Provide the (x, y) coordinate of the cell's center where the given text is located.  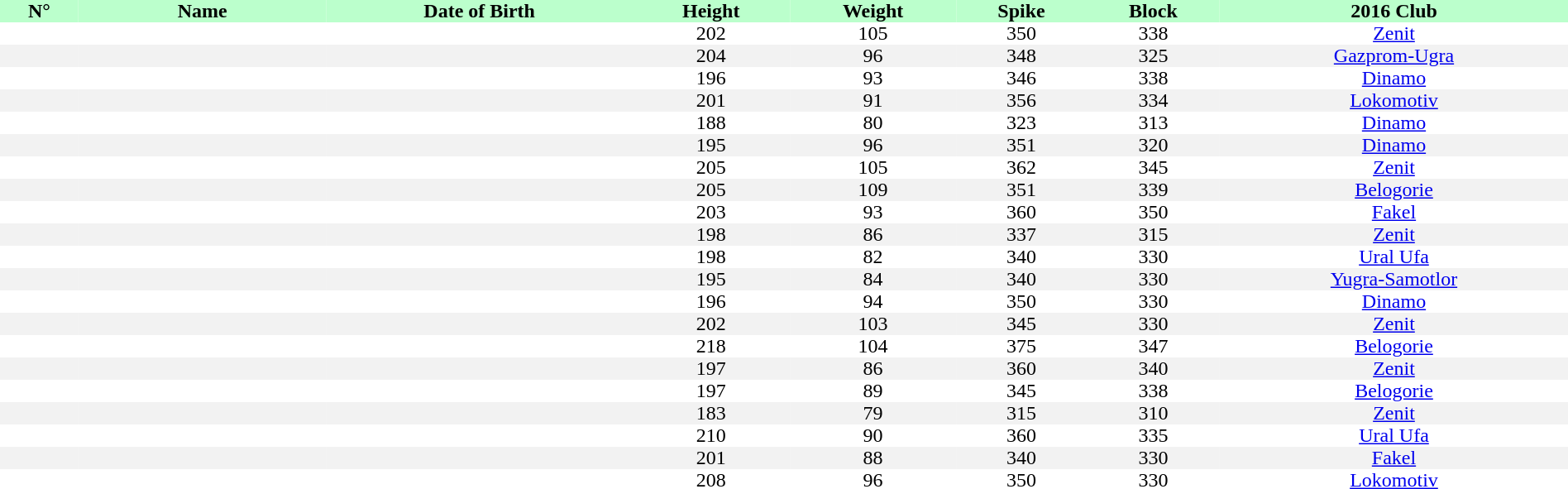
210 (711, 435)
313 (1153, 122)
320 (1153, 146)
Weight (873, 12)
348 (1021, 56)
334 (1153, 101)
89 (873, 391)
80 (873, 122)
323 (1021, 122)
346 (1021, 78)
Spike (1021, 12)
109 (873, 190)
91 (873, 101)
94 (873, 301)
Block (1153, 12)
339 (1153, 190)
362 (1021, 167)
337 (1021, 235)
Date of Birth (480, 12)
183 (711, 414)
218 (711, 346)
Height (711, 12)
88 (873, 458)
356 (1021, 101)
104 (873, 346)
82 (873, 256)
347 (1153, 346)
204 (711, 56)
310 (1153, 414)
188 (711, 122)
84 (873, 280)
325 (1153, 56)
Yugra-Samotlor (1394, 280)
79 (873, 414)
Gazprom-Ugra (1394, 56)
Name (203, 12)
90 (873, 435)
Lokomotiv (1394, 101)
375 (1021, 346)
2016 Club (1394, 12)
N° (40, 12)
203 (711, 212)
335 (1153, 435)
103 (873, 324)
